Extract the [x, y] coordinate from the center of the cell holding the provided text.  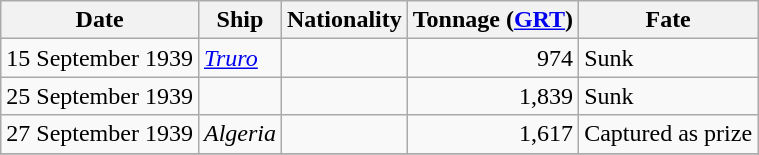
Algeria [240, 134]
1,839 [492, 96]
25 September 1939 [100, 96]
15 September 1939 [100, 58]
Date [100, 20]
Fate [668, 20]
1,617 [492, 134]
Captured as prize [668, 134]
27 September 1939 [100, 134]
974 [492, 58]
Tonnage (GRT) [492, 20]
Truro [240, 58]
Ship [240, 20]
Nationality [345, 20]
